Identify which cell holds the provided text, then report its [x, y] central coordinate. 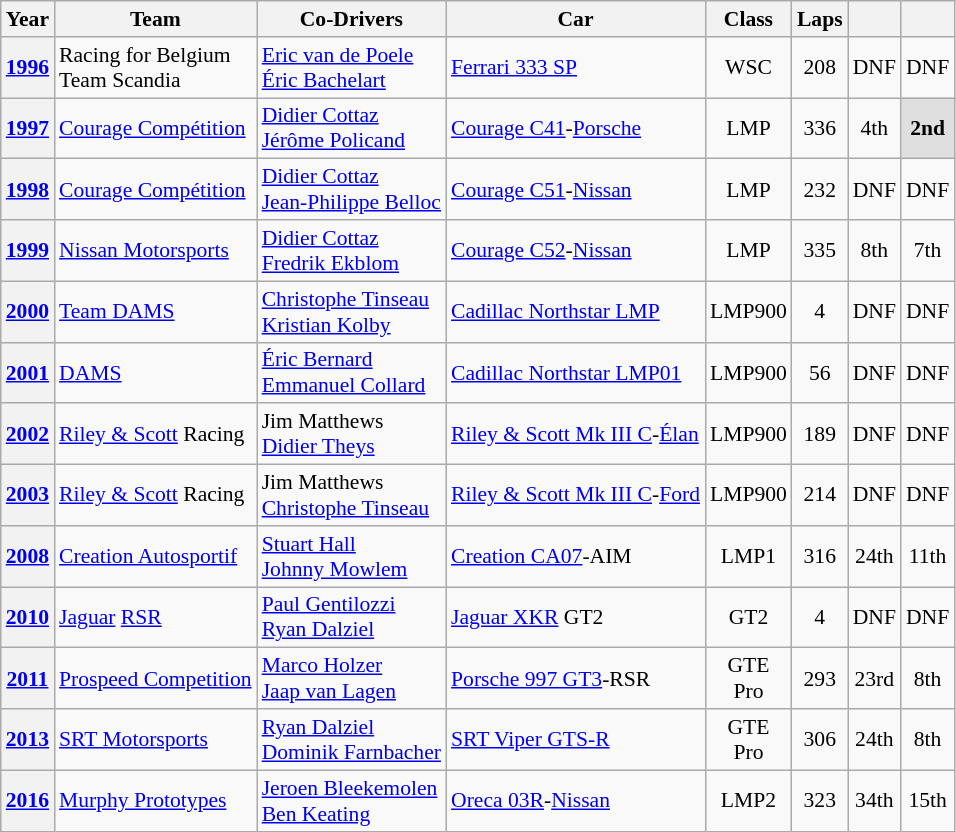
2001 [28, 372]
WSC [748, 68]
Oreca 03R-Nissan [576, 800]
Team [156, 19]
Team DAMS [156, 312]
Didier Cottaz Jérôme Policand [352, 128]
Laps [820, 19]
1998 [28, 190]
306 [820, 740]
GT2 [748, 618]
7th [928, 250]
208 [820, 68]
Murphy Prototypes [156, 800]
Éric Bernard Emmanuel Collard [352, 372]
Courage C51-Nissan [576, 190]
335 [820, 250]
Co-Drivers [352, 19]
2000 [28, 312]
Porsche 997 GT3-RSR [576, 678]
Nissan Motorsports [156, 250]
4th [874, 128]
DAMS [156, 372]
Racing for Belgium Team Scandia [156, 68]
Ryan Dalziel Dominik Farnbacher [352, 740]
56 [820, 372]
Jaguar RSR [156, 618]
Cadillac Northstar LMP [576, 312]
293 [820, 678]
Creation Autosportif [156, 556]
23rd [874, 678]
2nd [928, 128]
1999 [28, 250]
2003 [28, 496]
Christophe Tinseau Kristian Kolby [352, 312]
1997 [28, 128]
2010 [28, 618]
214 [820, 496]
Riley & Scott Mk III C-Ford [576, 496]
Eric van de Poele Éric Bachelart [352, 68]
SRT Motorsports [156, 740]
Prospeed Competition [156, 678]
Paul Gentilozzi Ryan Dalziel [352, 618]
316 [820, 556]
Didier Cottaz Jean-Philippe Belloc [352, 190]
SRT Viper GTS-R [576, 740]
Marco Holzer Jaap van Lagen [352, 678]
1996 [28, 68]
2011 [28, 678]
232 [820, 190]
323 [820, 800]
15th [928, 800]
Class [748, 19]
Jaguar XKR GT2 [576, 618]
2002 [28, 434]
LMP2 [748, 800]
Year [28, 19]
Riley & Scott Mk III C-Élan [576, 434]
189 [820, 434]
2016 [28, 800]
Jeroen Bleekemolen Ben Keating [352, 800]
Cadillac Northstar LMP01 [576, 372]
Stuart Hall Johnny Mowlem [352, 556]
2008 [28, 556]
Jim Matthews Christophe Tinseau [352, 496]
2013 [28, 740]
Car [576, 19]
336 [820, 128]
Courage C52-Nissan [576, 250]
Courage C41-Porsche [576, 128]
Didier Cottaz Fredrik Ekblom [352, 250]
Creation CA07-AIM [576, 556]
34th [874, 800]
Jim Matthews Didier Theys [352, 434]
11th [928, 556]
LMP1 [748, 556]
Ferrari 333 SP [576, 68]
